Return (x, y) of the center of cell containing provided text 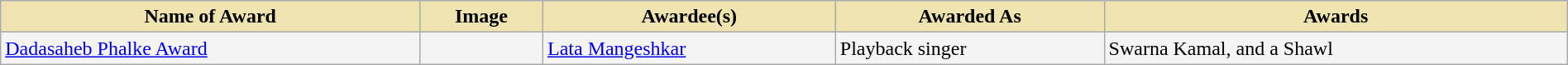
Playback singer (969, 48)
Name of Award (210, 17)
Image (481, 17)
Awarded As (969, 17)
Lata Mangeshkar (689, 48)
Dadasaheb Phalke Award (210, 48)
Awards (1336, 17)
Awardee(s) (689, 17)
Swarna Kamal, and a Shawl (1336, 48)
